Identify which cell holds the provided text, then report its (X, Y) central coordinate. 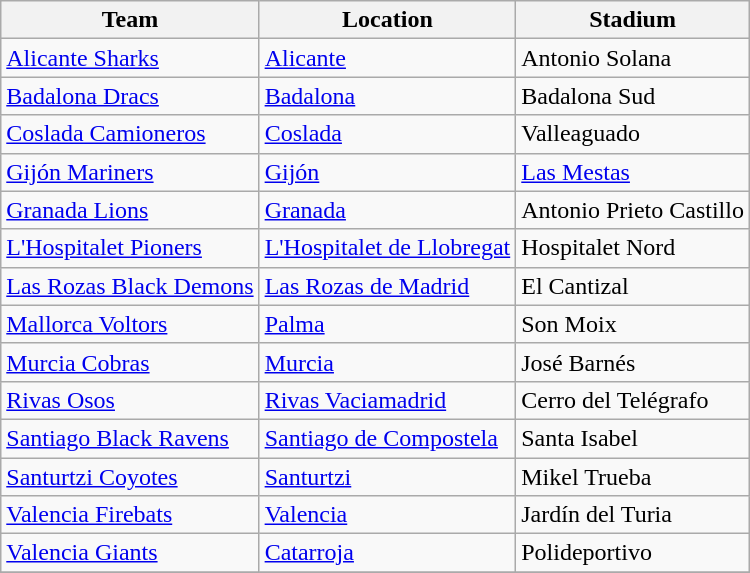
Santa Isabel (633, 438)
Son Moix (633, 324)
Badalona Sud (633, 96)
Coslada Camioneros (130, 134)
Team (130, 20)
Badalona (388, 96)
José Barnés (633, 362)
Mikel Trueba (633, 477)
Granada Lions (130, 210)
Murcia (388, 362)
Badalona Dracs (130, 96)
Antonio Solana (633, 58)
Palma (388, 324)
Location (388, 20)
Santiago de Compostela (388, 438)
L'Hospitalet Pioners (130, 248)
Stadium (633, 20)
Gijón (388, 172)
Granada (388, 210)
Las Rozas Black Demons (130, 286)
Valencia Firebats (130, 515)
Gijón Mariners (130, 172)
Antonio Prieto Castillo (633, 210)
Las Mestas (633, 172)
El Cantizal (633, 286)
Las Rozas de Madrid (388, 286)
Valencia (388, 515)
Santurtzi (388, 477)
Coslada (388, 134)
Cerro del Telégrafo (633, 400)
Rivas Osos (130, 400)
L'Hospitalet de Llobregat (388, 248)
Rivas Vaciamadrid (388, 400)
Santurtzi Coyotes (130, 477)
Hospitalet Nord (633, 248)
Mallorca Voltors (130, 324)
Murcia Cobras (130, 362)
Alicante Sharks (130, 58)
Valleaguado (633, 134)
Catarroja (388, 553)
Santiago Black Ravens (130, 438)
Valencia Giants (130, 553)
Alicante (388, 58)
Jardín del Turia (633, 515)
Polideportivo (633, 553)
